Detect which cell encompasses the target text, then output its (x, y) center coordinate. 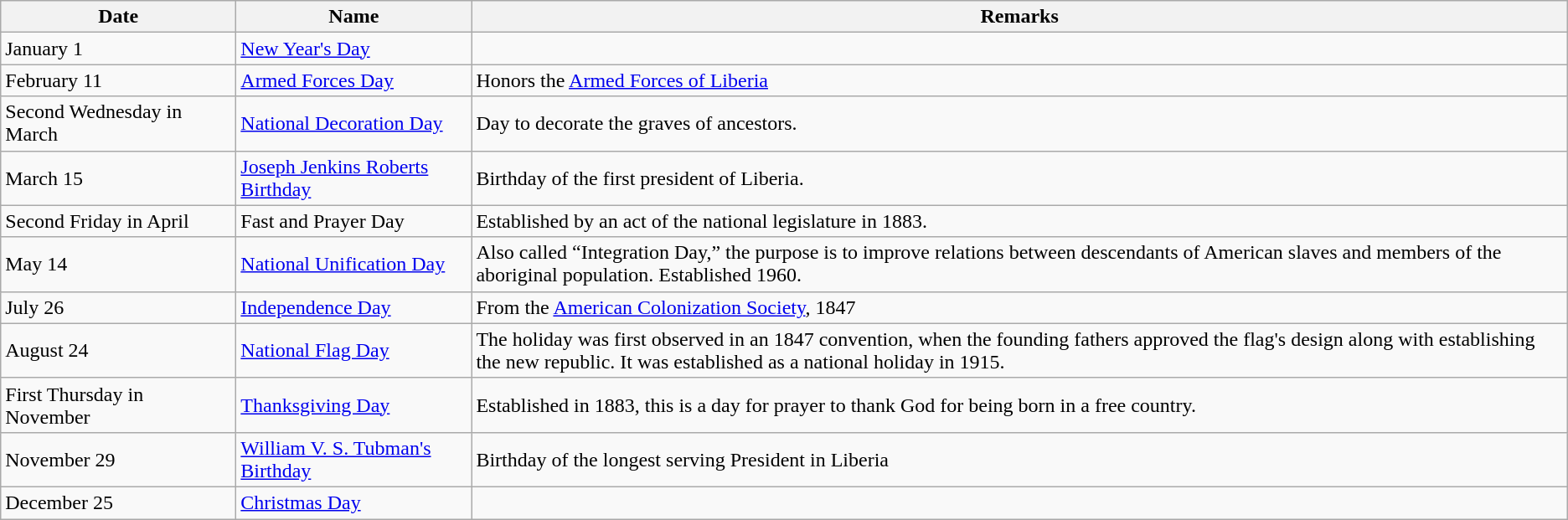
Day to decorate the graves of ancestors. (1019, 124)
Date (119, 17)
Armed Forces Day (353, 80)
William V. S. Tubman's Birthday (353, 459)
July 26 (119, 307)
Established in 1883, this is a day for prayer to thank God for being born in a free country. (1019, 405)
August 24 (119, 350)
December 25 (119, 502)
National Decoration Day (353, 124)
First Thursday in November (119, 405)
Established by an act of the national legislature in 1883. (1019, 221)
Honors the Armed Forces of Liberia (1019, 80)
Name (353, 17)
February 11 (119, 80)
Remarks (1019, 17)
Birthday of the longest serving President in Liberia (1019, 459)
Thanksgiving Day (353, 405)
May 14 (119, 265)
Joseph Jenkins Roberts Birthday (353, 178)
Second Wednesday in March (119, 124)
March 15 (119, 178)
Birthday of the first president of Liberia. (1019, 178)
National Flag Day (353, 350)
Second Friday in April (119, 221)
From the American Colonization Society, 1847 (1019, 307)
January 1 (119, 49)
Independence Day (353, 307)
November 29 (119, 459)
Fast and Prayer Day (353, 221)
Christmas Day (353, 502)
New Year's Day (353, 49)
National Unification Day (353, 265)
